Find where the given text appears and provide that cell's center as (X, Y) coordinate. 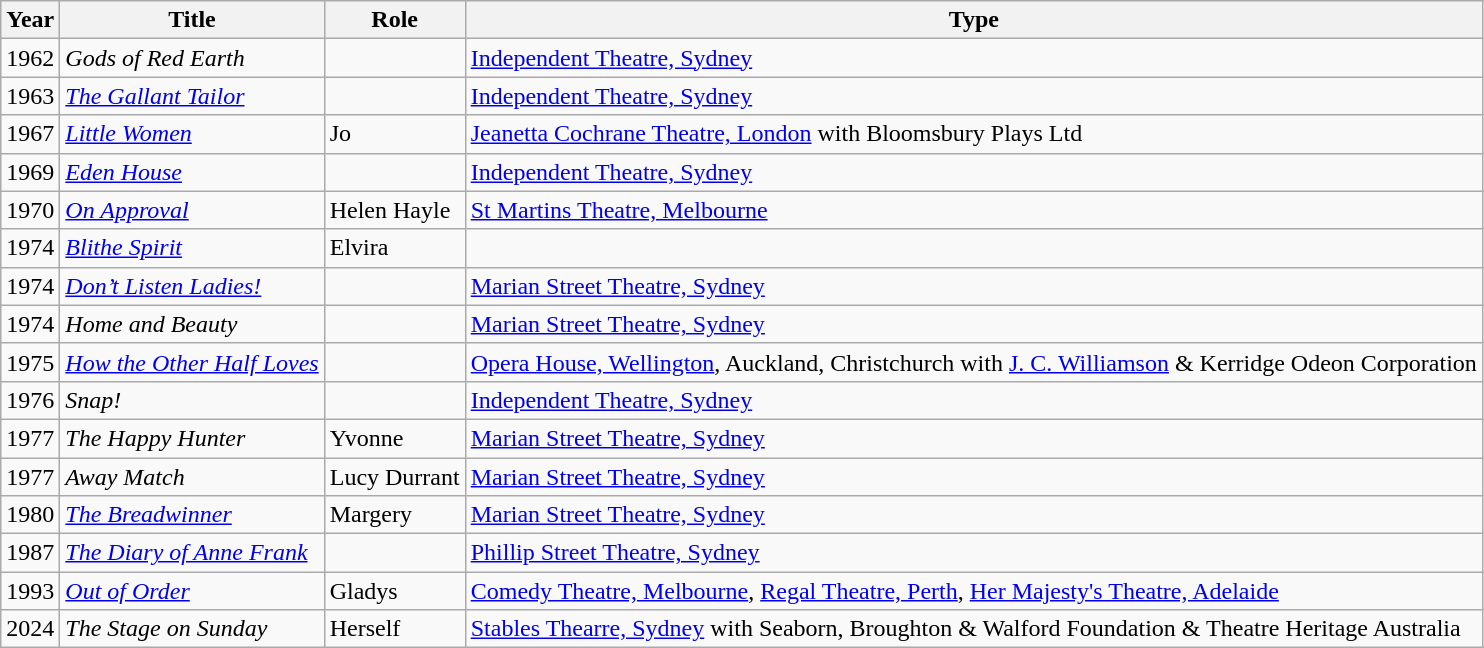
Phillip Street Theatre, Sydney (974, 553)
Home and Beauty (192, 324)
The Breadwinner (192, 515)
Elvira (394, 248)
Away Match (192, 477)
1970 (30, 210)
Lucy Durrant (394, 477)
Yvonne (394, 438)
Opera House, Wellington, Auckland, Christchurch with J. C. Williamson & Kerridge Odeon Corporation (974, 362)
Stables Thearre, Sydney with Seaborn, Broughton & Walford Foundation & Theatre Heritage Australia (974, 629)
Snap! (192, 400)
Little Women (192, 134)
Year (30, 20)
The Stage on Sunday (192, 629)
1963 (30, 96)
1980 (30, 515)
1962 (30, 58)
Role (394, 20)
St Martins Theatre, Melbourne (974, 210)
How the Other Half Loves (192, 362)
The Happy Hunter (192, 438)
Type (974, 20)
Gladys (394, 591)
Gods of Red Earth (192, 58)
1993 (30, 591)
Helen Hayle (394, 210)
1967 (30, 134)
2024 (30, 629)
1976 (30, 400)
Title (192, 20)
Don’t Listen Ladies! (192, 286)
Blithe Spirit (192, 248)
On Approval (192, 210)
Herself (394, 629)
Comedy Theatre, Melbourne, Regal Theatre, Perth, Her Majesty's Theatre, Adelaide (974, 591)
The Gallant Tailor (192, 96)
Margery (394, 515)
1969 (30, 172)
Jo (394, 134)
Jeanetta Cochrane Theatre, London with Bloomsbury Plays Ltd (974, 134)
Out of Order (192, 591)
The Diary of Anne Frank (192, 553)
1987 (30, 553)
Eden House (192, 172)
1975 (30, 362)
